Determine the [x, y] coordinate at the center of the cell enclosing the given text.  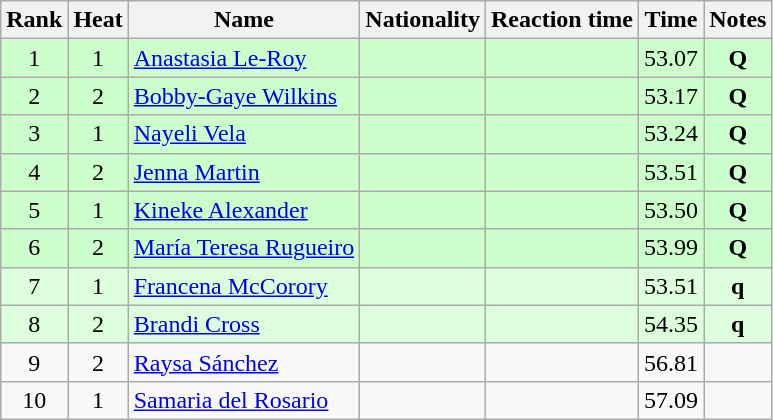
57.09 [672, 400]
Heat [98, 20]
53.17 [672, 96]
3 [34, 134]
Raysa Sánchez [244, 362]
Notes [738, 20]
Jenna Martin [244, 172]
6 [34, 248]
Kineke Alexander [244, 210]
Anastasia Le-Roy [244, 58]
María Teresa Rugueiro [244, 248]
Nationality [423, 20]
53.24 [672, 134]
7 [34, 286]
53.07 [672, 58]
8 [34, 324]
56.81 [672, 362]
Nayeli Vela [244, 134]
Bobby-Gaye Wilkins [244, 96]
Time [672, 20]
4 [34, 172]
53.50 [672, 210]
10 [34, 400]
Brandi Cross [244, 324]
5 [34, 210]
Name [244, 20]
Francena McCorory [244, 286]
Samaria del Rosario [244, 400]
Rank [34, 20]
53.99 [672, 248]
9 [34, 362]
Reaction time [562, 20]
54.35 [672, 324]
